Find where the given text appears and provide that cell's center as (X, Y) coordinate. 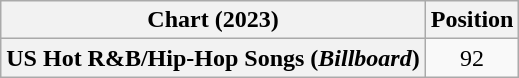
US Hot R&B/Hip-Hop Songs (Billboard) (213, 58)
Position (472, 20)
92 (472, 58)
Chart (2023) (213, 20)
